Locate the cell with the specified text and output its (x, y) center coordinate. 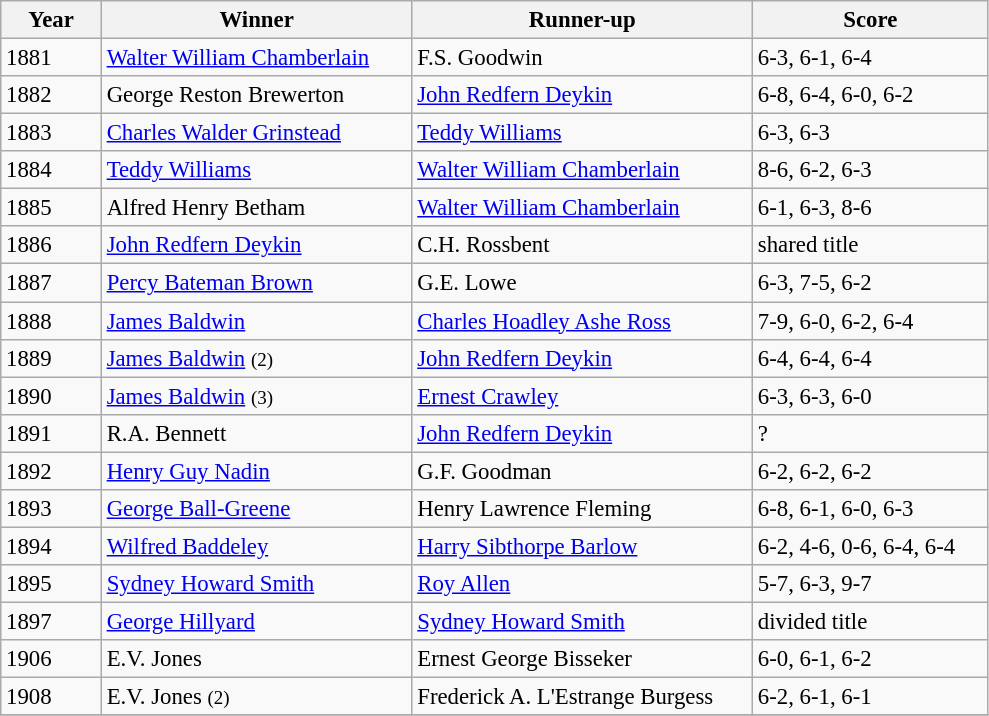
George Ball-Greene (256, 509)
Ernest George Bisseker (582, 659)
1893 (52, 509)
6-0, 6-1, 6-2 (871, 659)
6-4, 6-4, 6-4 (871, 358)
8-6, 6-2, 6-3 (871, 170)
shared title (871, 245)
1894 (52, 546)
Henry Guy Nadin (256, 471)
1883 (52, 133)
Alfred Henry Betham (256, 208)
6-2, 4-6, 0-6, 6-4, 6-4 (871, 546)
Ernest Crawley (582, 396)
Runner-up (582, 20)
G.E. Lowe (582, 283)
Year (52, 20)
G.F. Goodman (582, 471)
George Reston Brewerton (256, 95)
? (871, 433)
James Baldwin (3) (256, 396)
7-9, 6-0, 6-2, 6-4 (871, 321)
James Baldwin (256, 321)
1908 (52, 697)
5-7, 6-3, 9-7 (871, 584)
1882 (52, 95)
1881 (52, 58)
1887 (52, 283)
Winner (256, 20)
1890 (52, 396)
6-3, 6-3, 6-0 (871, 396)
James Baldwin (2) (256, 358)
R.A. Bennett (256, 433)
1897 (52, 621)
1888 (52, 321)
6-3, 6-3 (871, 133)
1886 (52, 245)
6-3, 6-1, 6-4 (871, 58)
George Hillyard (256, 621)
1884 (52, 170)
Charles Hoadley Ashe Ross (582, 321)
F.S. Goodwin (582, 58)
Harry Sibthorpe Barlow (582, 546)
1891 (52, 433)
6-1, 6-3, 8-6 (871, 208)
6-8, 6-1, 6-0, 6-3 (871, 509)
Henry Lawrence Fleming (582, 509)
1906 (52, 659)
6-8, 6-4, 6-0, 6-2 (871, 95)
E.V. Jones (256, 659)
Percy Bateman Brown (256, 283)
Charles Walder Grinstead (256, 133)
Frederick A. L'Estrange Burgess (582, 697)
E.V. Jones (2) (256, 697)
1895 (52, 584)
6-3, 7-5, 6-2 (871, 283)
1885 (52, 208)
1889 (52, 358)
1892 (52, 471)
Score (871, 20)
Roy Allen (582, 584)
C.H. Rossbent (582, 245)
6-2, 6-1, 6-1 (871, 697)
divided title (871, 621)
6-2, 6-2, 6-2 (871, 471)
Wilfred Baddeley (256, 546)
